Output the [x, y] coordinate of the center of the cell containing the given text.  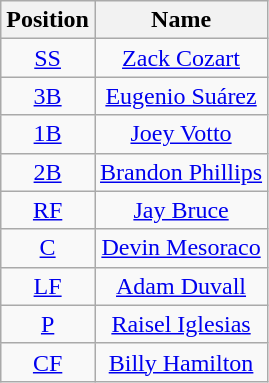
Raisel Iglesias [180, 324]
Name [180, 20]
3B [48, 96]
LF [48, 286]
2B [48, 172]
Devin Mesoraco [180, 248]
C [48, 248]
Position [48, 20]
Brandon Phillips [180, 172]
P [48, 324]
Jay Bruce [180, 210]
1B [48, 134]
Joey Votto [180, 134]
SS [48, 58]
Adam Duvall [180, 286]
RF [48, 210]
CF [48, 362]
Eugenio Suárez [180, 96]
Billy Hamilton [180, 362]
Zack Cozart [180, 58]
